From the cell containing the given text, extract its center point as (x, y) coordinate. 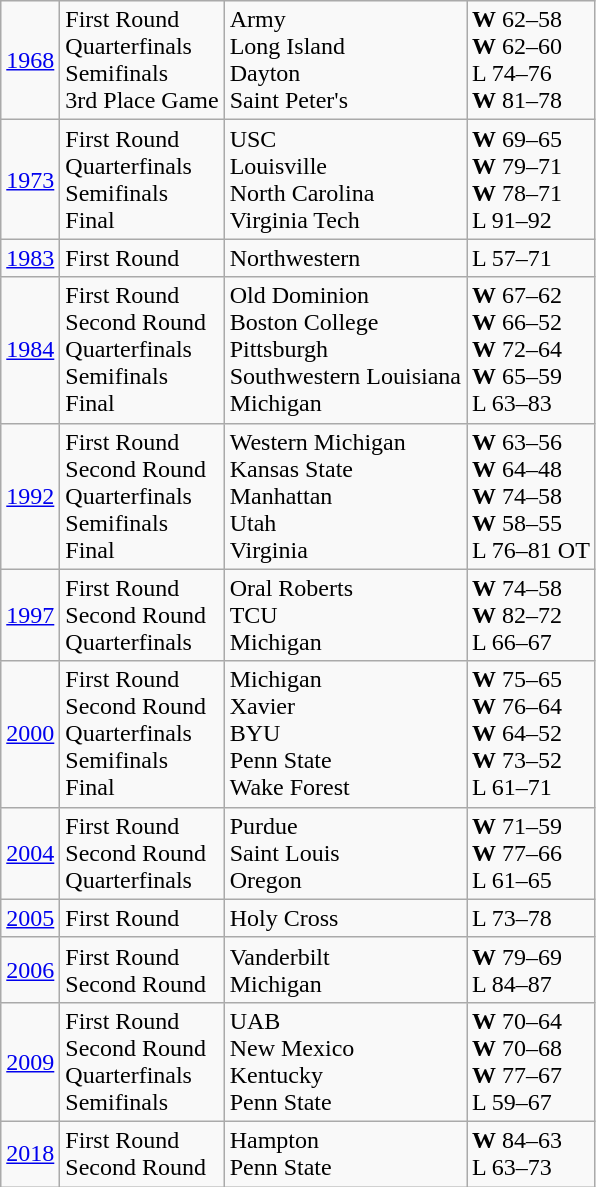
Oral RobertsTCUMichigan (345, 615)
1973 (30, 180)
W 67–62W 66–52W 72–64W 65–59L 63–83 (532, 350)
First RoundSecond RoundQuarterfinalsSemifinals (142, 1062)
Holy Cross (345, 918)
USCLouisvilleNorth CarolinaVirginia Tech (345, 180)
2018 (30, 1154)
W 75–65W 76–64W 64–52W 73–52L 61–71 (532, 734)
W 69–65W 79–71W 78–71L 91–92 (532, 180)
2005 (30, 918)
L 57–71 (532, 258)
MichiganXavierBYUPenn StateWake Forest (345, 734)
1992 (30, 496)
W 79–69L 84–87 (532, 970)
Western MichiganKansas StateManhattanUtahVirginia (345, 496)
Old DominionBoston CollegePittsburghSouthwestern LouisianaMichigan (345, 350)
Northwestern (345, 258)
First RoundQuarterfinalsSemifinals3rd Place Game (142, 60)
HamptonPenn State (345, 1154)
W 71–59W 77–66L 61–65 (532, 853)
2006 (30, 970)
2009 (30, 1062)
W 62–58W 62–60L 74–76W 81–78 (532, 60)
W 74–58W 82–72L 66–67 (532, 615)
First RoundQuarterfinalsSemifinalsFinal (142, 180)
W 70–64W 70–68W 77–67L 59–67 (532, 1062)
1997 (30, 615)
PurdueSaint LouisOregon (345, 853)
UABNew MexicoKentuckyPenn State (345, 1062)
W 84–63L 63–73 (532, 1154)
L 73–78 (532, 918)
W 63–56W 64–48W 74–58W 58–55L 76–81 OT (532, 496)
1968 (30, 60)
2004 (30, 853)
1984 (30, 350)
VanderbiltMichigan (345, 970)
2000 (30, 734)
ArmyLong IslandDaytonSaint Peter's (345, 60)
1983 (30, 258)
